Return [X, Y] of the center of cell containing provided text 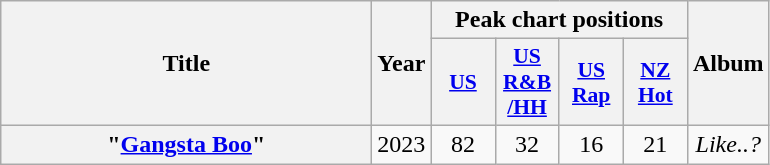
Year [402, 64]
21 [655, 144]
NZHot [655, 82]
Peak chart positions [559, 20]
82 [463, 144]
"Gangsta Boo" [186, 144]
Album [728, 64]
16 [591, 144]
32 [527, 144]
USRap [591, 82]
2023 [402, 144]
USR&B/HH [527, 82]
US [463, 82]
Like..? [728, 144]
Title [186, 64]
